Provide the (X, Y) coordinate of the cell's center where the given text is located.  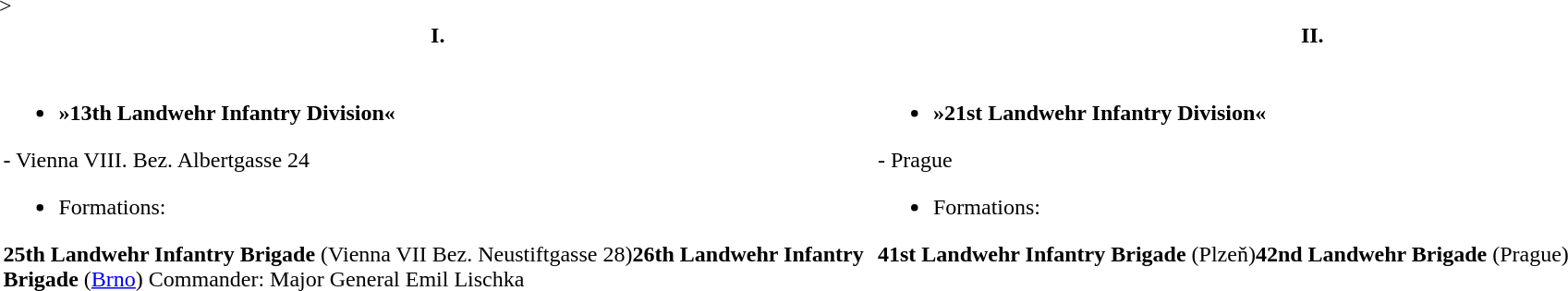
I. (438, 35)
